Provide the (x, y) coordinate of the cell's center where the given text is located.  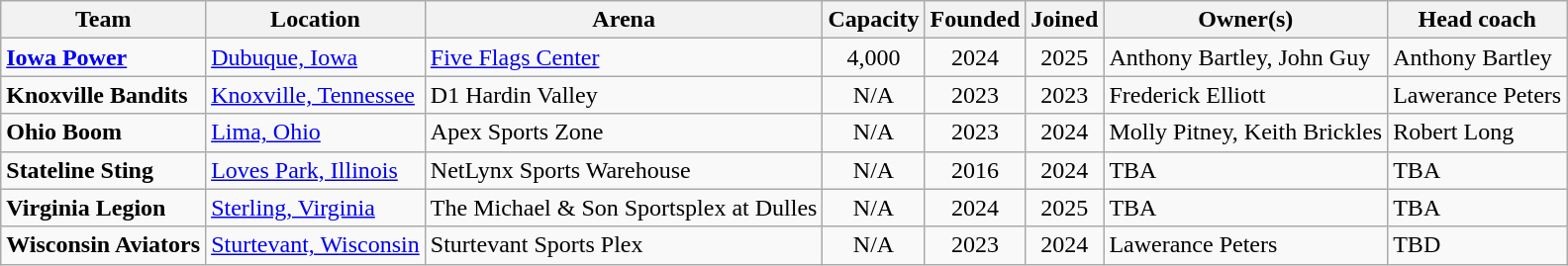
Molly Pitney, Keith Brickles (1245, 133)
Wisconsin Aviators (103, 245)
Arena (624, 20)
Ohio Boom (103, 133)
4,000 (873, 57)
Loves Park, Illinois (316, 170)
Team (103, 20)
Sterling, Virginia (316, 208)
Knoxville, Tennessee (316, 95)
Owner(s) (1245, 20)
Apex Sports Zone (624, 133)
Knoxville Bandits (103, 95)
TBD (1477, 245)
Robert Long (1477, 133)
D1 Hardin Valley (624, 95)
Frederick Elliott (1245, 95)
2016 (975, 170)
The Michael & Son Sportsplex at Dulles (624, 208)
Anthony Bartley, John Guy (1245, 57)
Dubuque, Iowa (316, 57)
Sturtevant, Wisconsin (316, 245)
Stateline Sting (103, 170)
Founded (975, 20)
NetLynx Sports Warehouse (624, 170)
Sturtevant Sports Plex (624, 245)
Lima, Ohio (316, 133)
Capacity (873, 20)
Head coach (1477, 20)
Joined (1065, 20)
Anthony Bartley (1477, 57)
Location (316, 20)
Five Flags Center (624, 57)
Virginia Legion (103, 208)
Iowa Power (103, 57)
